From the cell containing the given text, extract its center point as (X, Y) coordinate. 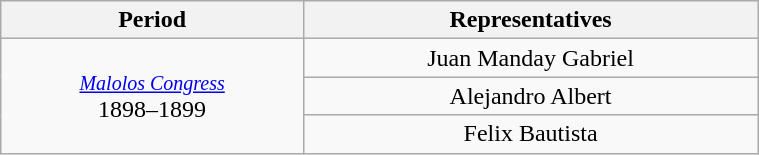
Period (152, 20)
Felix Bautista (530, 134)
Alejandro Albert (530, 96)
Malolos Congress1898–1899 (152, 96)
Representatives (530, 20)
Juan Manday Gabriel (530, 58)
